Return the [x, y] coordinate for the center point of the cell that contains the specified text.  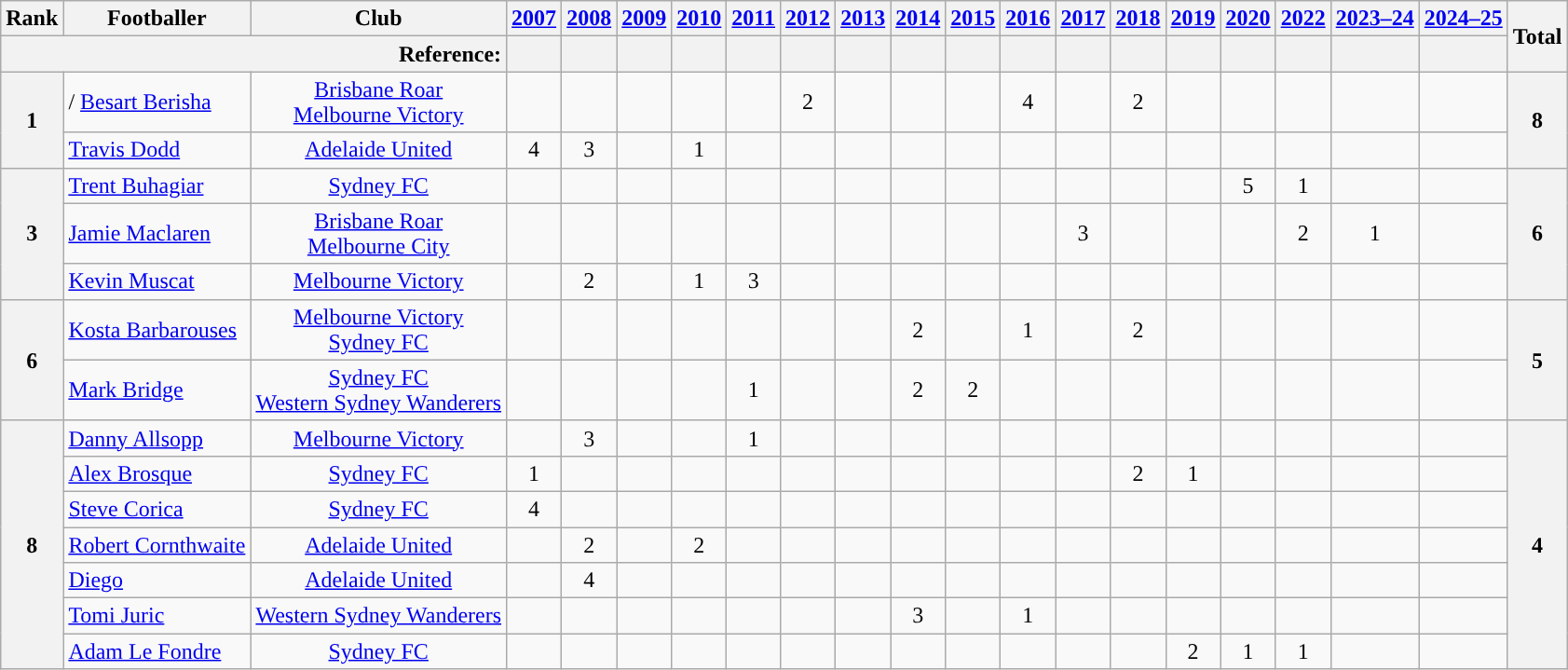
Brisbane RoarMelbourne Victory [378, 103]
2018 [1139, 19]
Melbourne VictorySydney FC [378, 330]
/ Besart Berisha [157, 103]
Robert Cornthwaite [157, 545]
Jamie Maclaren [157, 233]
2023–24 [1375, 19]
2010 [699, 19]
2008 [589, 19]
2011 [754, 19]
Danny Allsopp [157, 438]
2022 [1302, 19]
Kevin Muscat [157, 281]
Travis Dodd [157, 150]
Footballer [157, 19]
Brisbane RoarMelbourne City [378, 233]
2013 [863, 19]
Reference: [253, 54]
Trent Buhagiar [157, 185]
Mark Bridge [157, 390]
Tomi Juric [157, 616]
2019 [1193, 19]
2016 [1029, 19]
Steve Corica [157, 509]
Total [1537, 36]
Kosta Barbarouses [157, 330]
2020 [1248, 19]
2009 [645, 19]
2024–25 [1463, 19]
Adam Le Fondre [157, 651]
2014 [919, 19]
2007 [535, 19]
2015 [973, 19]
Diego [157, 581]
Rank [32, 19]
Sydney FCWestern Sydney Wanderers [378, 390]
2017 [1083, 19]
2012 [809, 19]
Western Sydney Wanderers [378, 616]
Alex Brosque [157, 473]
Club [378, 19]
